Extract the (X, Y) coordinate from the center of the cell holding the provided text.  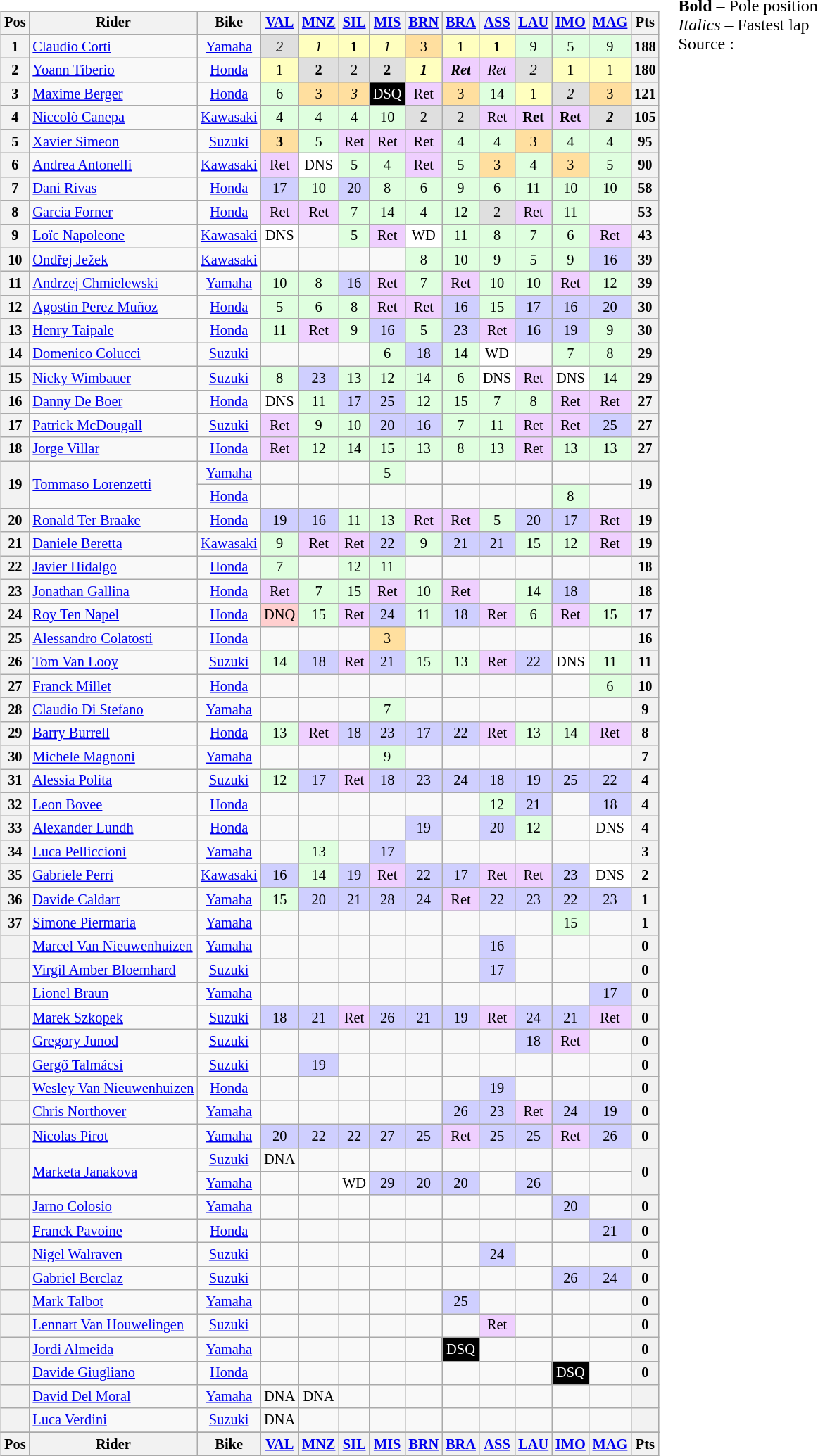
Michele Magnoni (113, 757)
Niccolò Canepa (113, 118)
Jorge Villar (113, 449)
Claudio Corti (113, 46)
Lionel Braun (113, 994)
34 (15, 852)
Chris Northover (113, 1113)
105 (645, 118)
95 (645, 141)
Nigel Walraven (113, 1255)
Nicky Wimbauer (113, 378)
Gabriele Perri (113, 875)
31 (15, 781)
36 (15, 899)
Patrick McDougall (113, 426)
Claudio Di Stefano (113, 710)
Daniele Beretta (113, 544)
Yoann Tiberio (113, 70)
Jordi Almeida (113, 1349)
Danny De Boer (113, 402)
Xavier Simeon (113, 141)
Virgil Amber Bloemhard (113, 970)
Lennart Van Houwelingen (113, 1326)
33 (15, 828)
Leon Bovee (113, 804)
Gabriel Berclaz (113, 1278)
Franck Pavoine (113, 1231)
Wesley Van Nieuwenhuizen (113, 1089)
David Del Moral (113, 1397)
Gregory Junod (113, 1042)
Loïc Napoleone (113, 236)
Ondřej Ježek (113, 260)
Roy Ten Napel (113, 615)
Andrzej Chmielewski (113, 284)
53 (645, 213)
Garcia Forner (113, 213)
Javier Hidalgo (113, 568)
Davide Giugliano (113, 1373)
Maxime Berger (113, 94)
Henry Taipale (113, 331)
43 (645, 236)
Andrea Antonelli (113, 165)
Mark Talbot (113, 1302)
Alexander Lundh (113, 828)
180 (645, 70)
Barry Burrell (113, 733)
35 (15, 875)
Tom Van Looy (113, 662)
Luca Verdini (113, 1420)
37 (15, 923)
Luca Pelliccioni (113, 852)
Jarno Colosio (113, 1207)
58 (645, 189)
90 (645, 165)
Davide Caldart (113, 899)
121 (645, 94)
Ronald Ter Braake (113, 520)
Gergő Talmácsi (113, 1065)
Simone Piermaria (113, 923)
DNQ (279, 615)
Marcel Van Nieuwenhuizen (113, 947)
Jonathan Gallina (113, 591)
Agostin Perez Muñoz (113, 308)
188 (645, 46)
Marek Szkopek (113, 1018)
Domenico Colucci (113, 355)
Nicolas Pirot (113, 1136)
Franck Millet (113, 686)
32 (15, 804)
Alessandro Colatosti (113, 639)
Alessia Polita (113, 781)
Dani Rivas (113, 189)
Tommaso Lorenzetti (113, 484)
Marketa Janakova (113, 1171)
